For the text-containing cell, return its midpoint in (x, y) coordinate format. 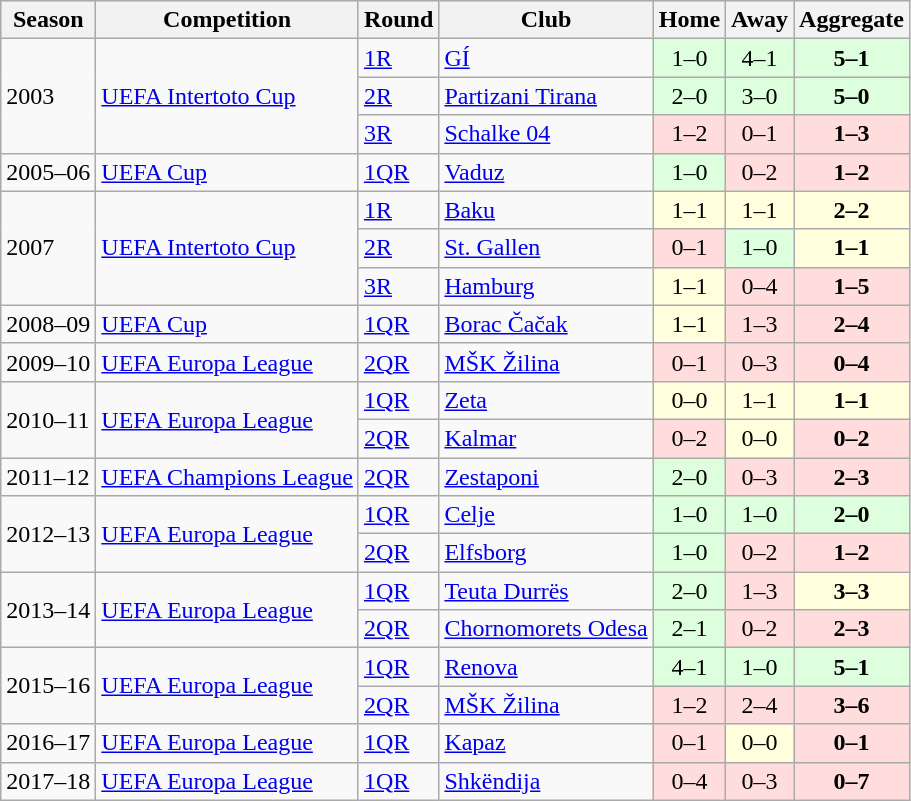
Season (48, 20)
Teuta Durrës (546, 591)
Vaduz (546, 172)
2010–11 (48, 419)
2011–12 (48, 477)
5–0 (852, 96)
Club (546, 20)
3–0 (760, 96)
Celje (546, 515)
Chornomorets Odesa (546, 629)
Away (760, 20)
2–2 (852, 210)
Home (689, 20)
2015–16 (48, 686)
0–7 (852, 781)
2012–13 (48, 534)
2–1 (689, 629)
Competition (228, 20)
St. Gallen (546, 248)
2017–18 (48, 781)
2009–10 (48, 362)
Borac Čačak (546, 324)
Partizani Tirana (546, 96)
2008–09 (48, 324)
Schalke 04 (546, 134)
Elfsborg (546, 553)
Kalmar (546, 438)
Baku (546, 210)
2013–14 (48, 610)
Shkëndija (546, 781)
2003 (48, 96)
2007 (48, 248)
3–3 (852, 591)
Zeta (546, 400)
Renova (546, 667)
Aggregate (852, 20)
1–5 (852, 286)
GÍ (546, 58)
UEFA Champions League (228, 477)
Zestaponi (546, 477)
3–6 (852, 705)
Round (398, 20)
2005–06 (48, 172)
Kapaz (546, 743)
2016–17 (48, 743)
Hamburg (546, 286)
